From the cell containing the given text, extract its center point as (X, Y) coordinate. 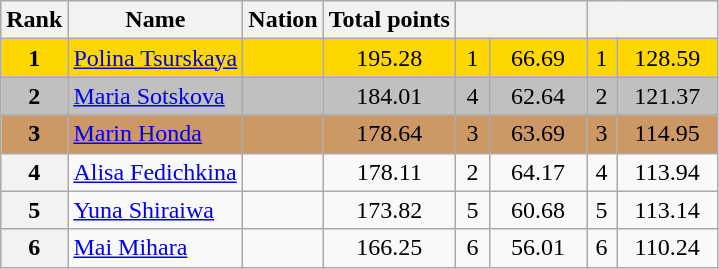
Name (156, 20)
Maria Sotskova (156, 96)
Mai Mihara (156, 248)
Total points (389, 20)
Alisa Fedichkina (156, 172)
114.95 (668, 134)
110.24 (668, 248)
178.64 (389, 134)
62.64 (538, 96)
56.01 (538, 248)
121.37 (668, 96)
Nation (283, 20)
66.69 (538, 58)
63.69 (538, 134)
Rank (34, 20)
195.28 (389, 58)
Yuna Shiraiwa (156, 210)
Marin Honda (156, 134)
128.59 (668, 58)
Polina Tsurskaya (156, 58)
173.82 (389, 210)
178.11 (389, 172)
64.17 (538, 172)
60.68 (538, 210)
113.94 (668, 172)
166.25 (389, 248)
184.01 (389, 96)
113.14 (668, 210)
